For the text-containing cell, return its midpoint in (x, y) coordinate format. 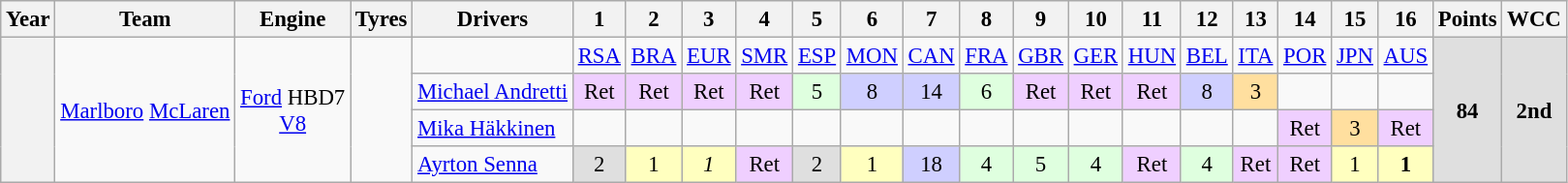
11 (1152, 19)
WCC (1534, 19)
Year (28, 19)
7 (932, 19)
Ayrton Senna (493, 165)
GBR (1040, 56)
Points (1466, 19)
16 (1405, 19)
MON (872, 56)
SMR (765, 56)
Mika Häkkinen (493, 129)
HUN (1152, 56)
ITA (1255, 56)
POR (1306, 56)
13 (1255, 19)
GER (1095, 56)
Tyres (382, 19)
9 (1040, 19)
18 (932, 165)
Ford HBD7V8 (292, 110)
10 (1095, 19)
ESP (817, 56)
84 (1466, 110)
15 (1356, 19)
Michael Andretti (493, 92)
CAN (932, 56)
BEL (1207, 56)
2nd (1534, 110)
AUS (1405, 56)
Marlboro McLaren (145, 110)
JPN (1356, 56)
Team (145, 19)
RSA (599, 56)
EUR (709, 56)
FRA (986, 56)
BRA (653, 56)
Drivers (493, 19)
Engine (292, 19)
12 (1207, 19)
